Return the [X, Y] coordinate for the center point of the cell that contains the specified text.  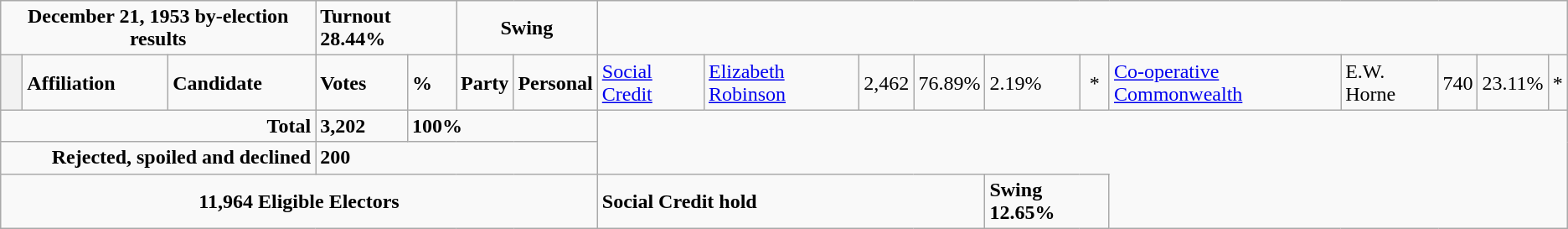
3,202 [362, 126]
2,462 [886, 82]
Votes [362, 82]
Candidate [242, 82]
Party [484, 82]
Turnout 28.44% [386, 29]
December 21, 1953 by-election results [158, 29]
740 [1457, 82]
Swing [526, 29]
Rejected, spoiled and declined [158, 158]
23.11% [1513, 82]
Social Credit hold [791, 201]
100% [503, 126]
11,964 Eligible Electors [299, 201]
Co-operative Commonwealth [1225, 82]
Personal [555, 82]
% [431, 82]
E.W. Horne [1390, 82]
Affiliation [95, 82]
2.19% [1032, 82]
200 [457, 158]
Total [158, 126]
Elizabeth Robinson [781, 82]
Swing 12.65% [1047, 201]
Social Credit [650, 82]
76.89% [950, 82]
